Find where the given text appears and provide that cell's center as [X, Y] coordinate. 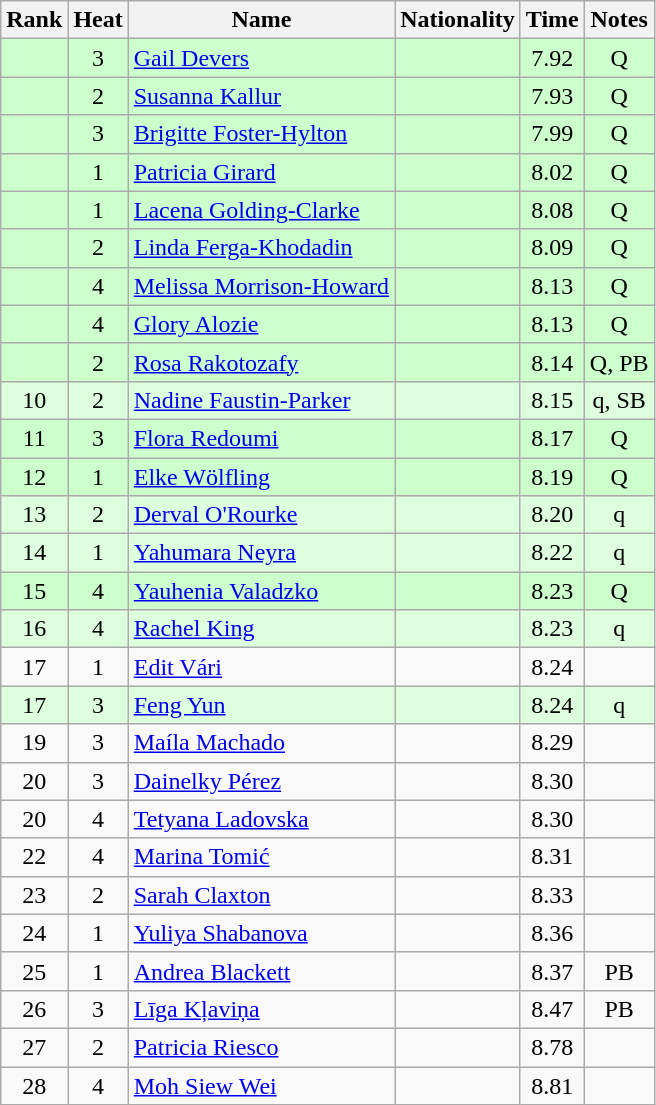
26 [34, 1009]
8.20 [552, 515]
Nationality [458, 20]
Tetyana Ladovska [261, 819]
Marina Tomić [261, 857]
Rosa Rakotozafy [261, 362]
Time [552, 20]
Sarah Claxton [261, 895]
8.31 [552, 857]
8.37 [552, 971]
Glory Alozie [261, 324]
8.08 [552, 210]
Yauhenia Valadzko [261, 591]
Yuliya Shabanova [261, 933]
25 [34, 971]
8.14 [552, 362]
Lacena Golding-Clarke [261, 210]
14 [34, 553]
Gail Devers [261, 58]
11 [34, 438]
24 [34, 933]
28 [34, 1085]
Rachel King [261, 629]
Melissa Morrison-Howard [261, 286]
8.09 [552, 248]
Līga Kļaviņa [261, 1009]
Susanna Kallur [261, 96]
Yahumara Neyra [261, 553]
8.19 [552, 477]
Patricia Riesco [261, 1047]
7.93 [552, 96]
8.33 [552, 895]
19 [34, 743]
Linda Ferga-Khodadin [261, 248]
12 [34, 477]
8.47 [552, 1009]
q, SB [619, 400]
15 [34, 591]
8.17 [552, 438]
Q, PB [619, 362]
Brigitte Foster-Hylton [261, 134]
16 [34, 629]
8.02 [552, 172]
Rank [34, 20]
23 [34, 895]
27 [34, 1047]
Heat [98, 20]
22 [34, 857]
8.81 [552, 1085]
8.15 [552, 400]
7.92 [552, 58]
Feng Yun [261, 705]
Name [261, 20]
7.99 [552, 134]
Flora Redoumi [261, 438]
Dainelky Pérez [261, 781]
Andrea Blackett [261, 971]
8.78 [552, 1047]
Notes [619, 20]
Elke Wölfling [261, 477]
8.22 [552, 553]
Maíla Machado [261, 743]
Edit Vári [261, 667]
8.36 [552, 933]
Derval O'Rourke [261, 515]
Patricia Girard [261, 172]
10 [34, 400]
8.29 [552, 743]
Nadine Faustin-Parker [261, 400]
13 [34, 515]
Moh Siew Wei [261, 1085]
